Identify which cell holds the provided text, then report its [x, y] central coordinate. 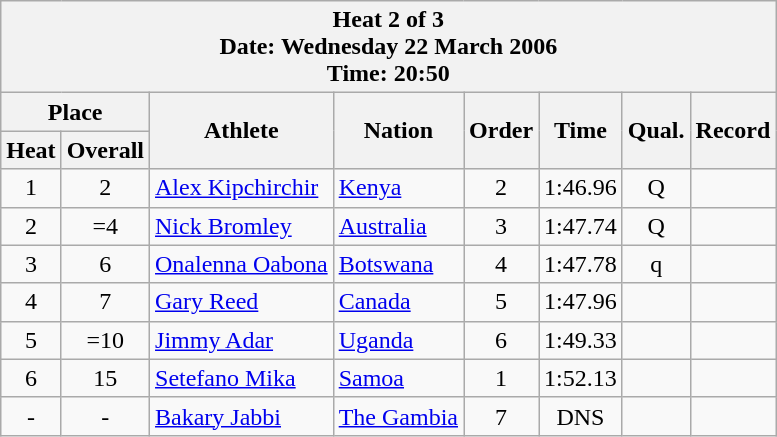
Order [502, 131]
q [656, 264]
Heat 2 of 3 Date: Wednesday 22 March 2006 Time: 20:50 [388, 47]
Record [733, 131]
Australia [398, 226]
Uganda [398, 340]
1:46.96 [581, 188]
Samoa [398, 378]
=4 [105, 226]
Nation [398, 131]
Jimmy Adar [242, 340]
Canada [398, 302]
Athlete [242, 131]
Time [581, 131]
Setefano Mika [242, 378]
1:47.78 [581, 264]
Qual. [656, 131]
Botswana [398, 264]
DNS [581, 416]
15 [105, 378]
Gary Reed [242, 302]
Kenya [398, 188]
The Gambia [398, 416]
Overall [105, 150]
Onalenna Oabona [242, 264]
Place [76, 112]
=10 [105, 340]
1:47.96 [581, 302]
Nick Bromley [242, 226]
1:47.74 [581, 226]
1:49.33 [581, 340]
Heat [31, 150]
Alex Kipchirchir [242, 188]
Bakary Jabbi [242, 416]
1:52.13 [581, 378]
